From the cell containing the given text, extract its center point as (x, y) coordinate. 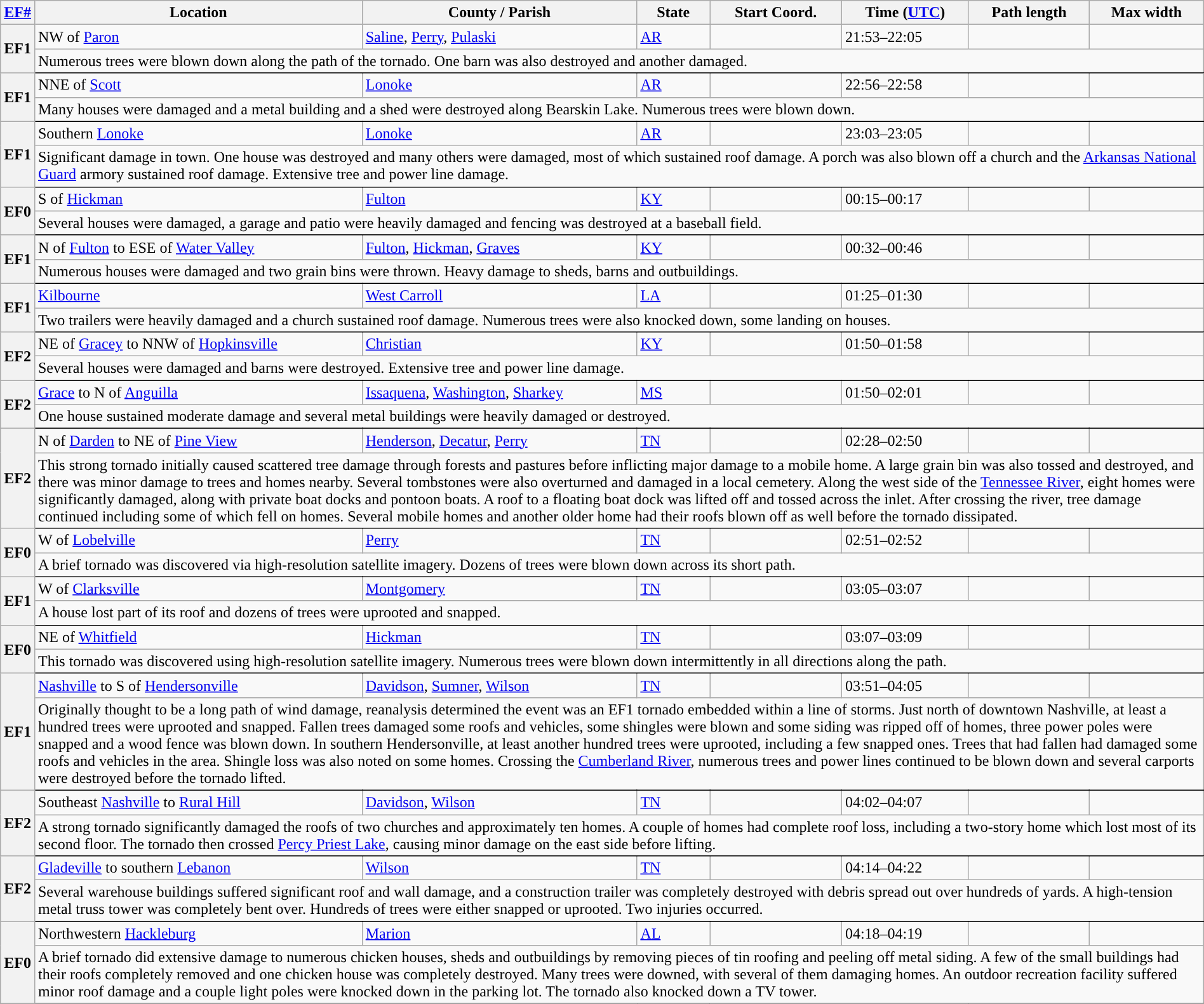
Path length (1029, 13)
One house sustained moderate damage and several metal buildings were heavily damaged or destroyed. (619, 417)
03:51–04:05 (905, 685)
AL (673, 934)
Saline, Perry, Pulaski (499, 37)
22:56–22:58 (905, 85)
00:15–00:17 (905, 199)
Gladeville to southern Lebanon (198, 868)
03:07–03:09 (905, 637)
Fulton (499, 199)
EF# (18, 13)
A brief tornado was discovered via high-resolution satellite imagery. Dozens of trees were blown down across its short path. (619, 565)
W of Lobelville (198, 540)
Davidson, Sumner, Wilson (499, 685)
04:14–04:22 (905, 868)
A house lost part of its roof and dozens of trees were uprooted and snapped. (619, 613)
Henderson, Decatur, Perry (499, 441)
NE of Whitfield (198, 637)
Time (UTC) (905, 13)
NNE of Scott (198, 85)
01:50–01:58 (905, 344)
Perry (499, 540)
02:51–02:52 (905, 540)
Marion (499, 934)
Numerous houses were damaged and two grain bins were thrown. Heavy damage to sheds, barns and outbuildings. (619, 271)
Christian (499, 344)
Max width (1147, 13)
NW of Paron (198, 37)
N of Fulton to ESE of Water Valley (198, 247)
Southeast Nashville to Rural Hill (198, 802)
Montgomery (499, 589)
Start Coord. (776, 13)
23:03–23:05 (905, 133)
This tornado was discovered using high-resolution satellite imagery. Numerous trees were blown down intermittently in all directions along the path. (619, 661)
Location (198, 13)
Fulton, Hickman, Graves (499, 247)
County / Parish (499, 13)
Numerous trees were blown down along the path of the tornado. One barn was also destroyed and another damaged. (619, 61)
Northwestern Hackleburg (198, 934)
Hickman (499, 637)
MS (673, 392)
Nashville to S of Hendersonville (198, 685)
Grace to N of Anguilla (198, 392)
NE of Gracey to NNW of Hopkinsville (198, 344)
01:50–02:01 (905, 392)
Several houses were damaged and barns were destroyed. Extensive tree and power line damage. (619, 368)
00:32–00:46 (905, 247)
W of Clarksville (198, 589)
S of Hickman (198, 199)
N of Darden to NE of Pine View (198, 441)
Kilbourne (198, 295)
03:05–03:07 (905, 589)
Issaquena, Washington, Sharkey (499, 392)
Wilson (499, 868)
01:25–01:30 (905, 295)
Many houses were damaged and a metal building and a shed were destroyed along Bearskin Lake. Numerous trees were blown down. (619, 109)
LA (673, 295)
21:53–22:05 (905, 37)
04:02–04:07 (905, 802)
Davidson, Wilson (499, 802)
Several houses were damaged, a garage and patio were heavily damaged and fencing was destroyed at a baseball field. (619, 223)
State (673, 13)
02:28–02:50 (905, 441)
West Carroll (499, 295)
Two trailers were heavily damaged and a church sustained roof damage. Numerous trees were also knocked down, some landing on houses. (619, 319)
Southern Lonoke (198, 133)
04:18–04:19 (905, 934)
